Identify which cell holds the provided text, then report its [x, y] central coordinate. 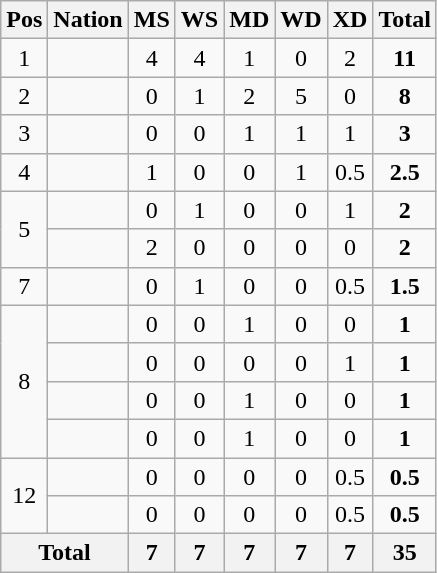
Nation [88, 20]
MD [250, 20]
Pos [24, 20]
12 [24, 496]
35 [405, 553]
WS [199, 20]
11 [405, 58]
MS [152, 20]
2.5 [405, 172]
1.5 [405, 286]
XD [350, 20]
WD [301, 20]
